Scan for the cell matching the given text and deliver its [X, Y] coordinate at center. 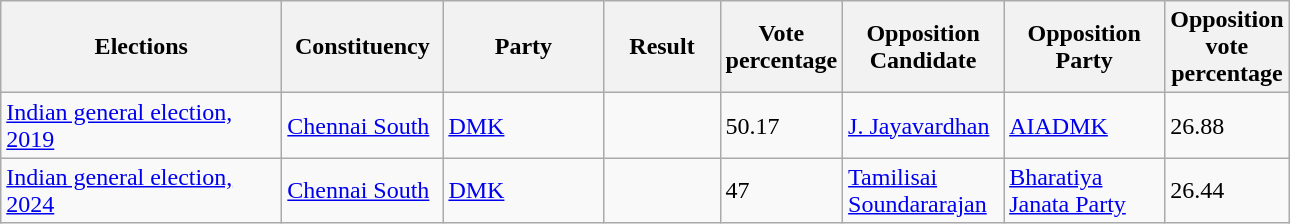
Vote percentage [782, 47]
Opposition Party [1084, 47]
Opposition vote percentage [1227, 47]
Opposition Candidate [924, 47]
Result [662, 47]
J. Jayavardhan [924, 126]
47 [782, 190]
50.17 [782, 126]
26.44 [1227, 190]
Indian general election, 2019 [142, 126]
Party [524, 47]
Bharatiya Janata Party [1084, 190]
Constituency [362, 47]
Elections [142, 47]
Indian general election, 2024 [142, 190]
AIADMK [1084, 126]
Tamilisai Soundararajan [924, 190]
26.88 [1227, 126]
